Detect which cell encompasses the target text, then output its [X, Y] center coordinate. 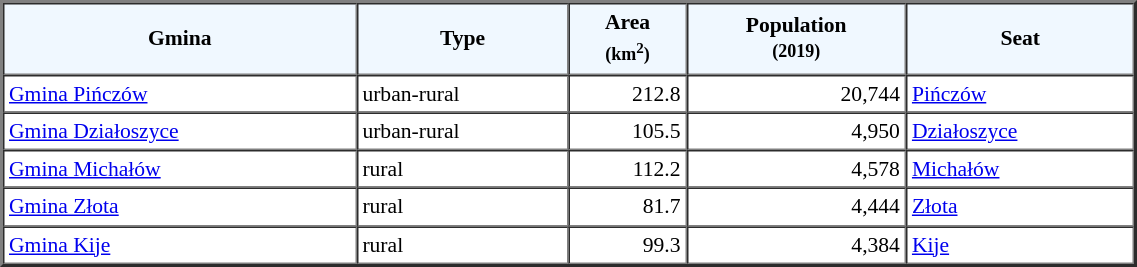
Działoszyce [1020, 131]
Złota [1020, 207]
112.2 [628, 169]
Seat [1020, 38]
Population(2019) [796, 38]
105.5 [628, 131]
20,744 [796, 93]
Pińczów [1020, 93]
Gmina Michałów [180, 169]
4,578 [796, 169]
81.7 [628, 207]
Gmina Złota [180, 207]
Gmina [180, 38]
Kije [1020, 245]
Michałów [1020, 169]
99.3 [628, 245]
Type [462, 38]
Gmina Pińczów [180, 93]
4,444 [796, 207]
Gmina Kije [180, 245]
4,950 [796, 131]
Area(km2) [628, 38]
4,384 [796, 245]
212.8 [628, 93]
Gmina Działoszyce [180, 131]
